Scan for the cell matching the given text and deliver its (x, y) coordinate at center. 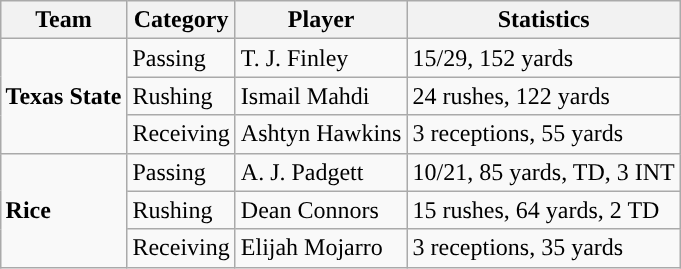
Ismail Mahdi (321, 96)
Elijah Mojarro (321, 248)
Rice (64, 210)
T. J. Finley (321, 58)
Category (181, 20)
Ashtyn Hawkins (321, 134)
3 receptions, 55 yards (544, 134)
Texas State (64, 96)
Statistics (544, 20)
15 rushes, 64 yards, 2 TD (544, 210)
A. J. Padgett (321, 172)
Dean Connors (321, 210)
Team (64, 20)
24 rushes, 122 yards (544, 96)
Player (321, 20)
3 receptions, 35 yards (544, 248)
10/21, 85 yards, TD, 3 INT (544, 172)
15/29, 152 yards (544, 58)
